Capture the cell that displays the provided text and extract its [X, Y] central coordinate. 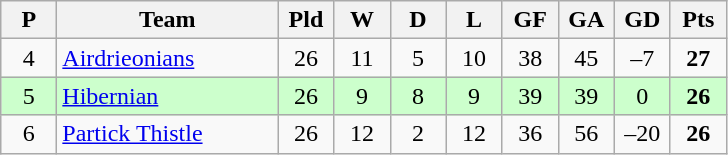
Partick Thistle [168, 134]
8 [418, 96]
–7 [642, 58]
L [474, 20]
D [418, 20]
0 [642, 96]
11 [362, 58]
Hibernian [168, 96]
36 [530, 134]
GA [586, 20]
GF [530, 20]
W [362, 20]
56 [586, 134]
Team [168, 20]
Pts [698, 20]
GD [642, 20]
10 [474, 58]
45 [586, 58]
4 [29, 58]
6 [29, 134]
38 [530, 58]
Airdrieonians [168, 58]
2 [418, 134]
Pld [306, 20]
27 [698, 58]
–20 [642, 134]
P [29, 20]
